Return (X, Y) of the center of cell containing provided text 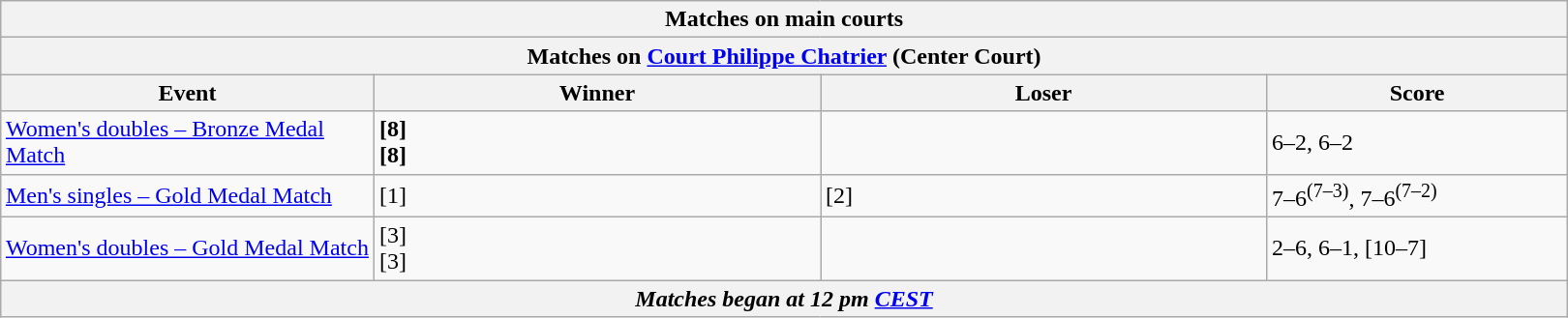
Loser (1043, 93)
Men's singles – Gold Medal Match (187, 195)
[8] [8] (596, 143)
Event (187, 93)
[3] [3] (596, 249)
6–2, 6–2 (1417, 143)
[1] (596, 195)
Matches on main courts (784, 19)
Score (1417, 93)
Matches began at 12 pm CEST (784, 299)
2–6, 6–1, [10–7] (1417, 249)
Women's doubles – Gold Medal Match (187, 249)
Matches on Court Philippe Chatrier (Center Court) (784, 56)
Winner (596, 93)
[2] (1043, 195)
7–6(7–3), 7–6(7–2) (1417, 195)
Women's doubles – Bronze Medal Match (187, 143)
